Identify which cell holds the provided text, then report its (X, Y) central coordinate. 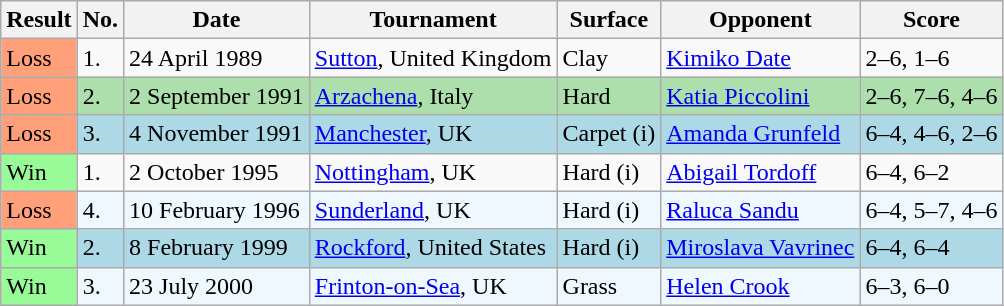
2–6, 7–6, 4–6 (932, 96)
Raluca Sandu (760, 210)
Miroslava Vavrinec (760, 248)
Abigail Tordoff (760, 172)
6–4, 6–2 (932, 172)
No. (100, 20)
Date (217, 20)
2 September 1991 (217, 96)
Clay (609, 58)
Sutton, United Kingdom (433, 58)
6–4, 6–4 (932, 248)
Rockford, United States (433, 248)
Opponent (760, 20)
Katia Piccolini (760, 96)
Hard (609, 96)
Amanda Grunfeld (760, 134)
Sunderland, UK (433, 210)
2–6, 1–6 (932, 58)
Result (39, 20)
6–4, 4–6, 2–6 (932, 134)
6–4, 5–7, 4–6 (932, 210)
Manchester, UK (433, 134)
Score (932, 20)
Arzachena, Italy (433, 96)
Frinton-on-Sea, UK (433, 286)
24 April 1989 (217, 58)
4 November 1991 (217, 134)
8 February 1999 (217, 248)
Helen Crook (760, 286)
4. (100, 210)
Surface (609, 20)
6–3, 6–0 (932, 286)
10 February 1996 (217, 210)
Carpet (i) (609, 134)
Grass (609, 286)
2 October 1995 (217, 172)
Nottingham, UK (433, 172)
Tournament (433, 20)
Kimiko Date (760, 58)
23 July 2000 (217, 286)
